Pinpoint the cell where the given text exists, returning its [X, Y] midpoint coordinate. 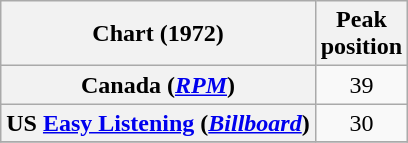
30 [361, 123]
Canada (RPM) [158, 85]
US Easy Listening (Billboard) [158, 123]
Peakposition [361, 34]
Chart (1972) [158, 34]
39 [361, 85]
